For the text-containing cell, return its midpoint in [X, Y] coordinate format. 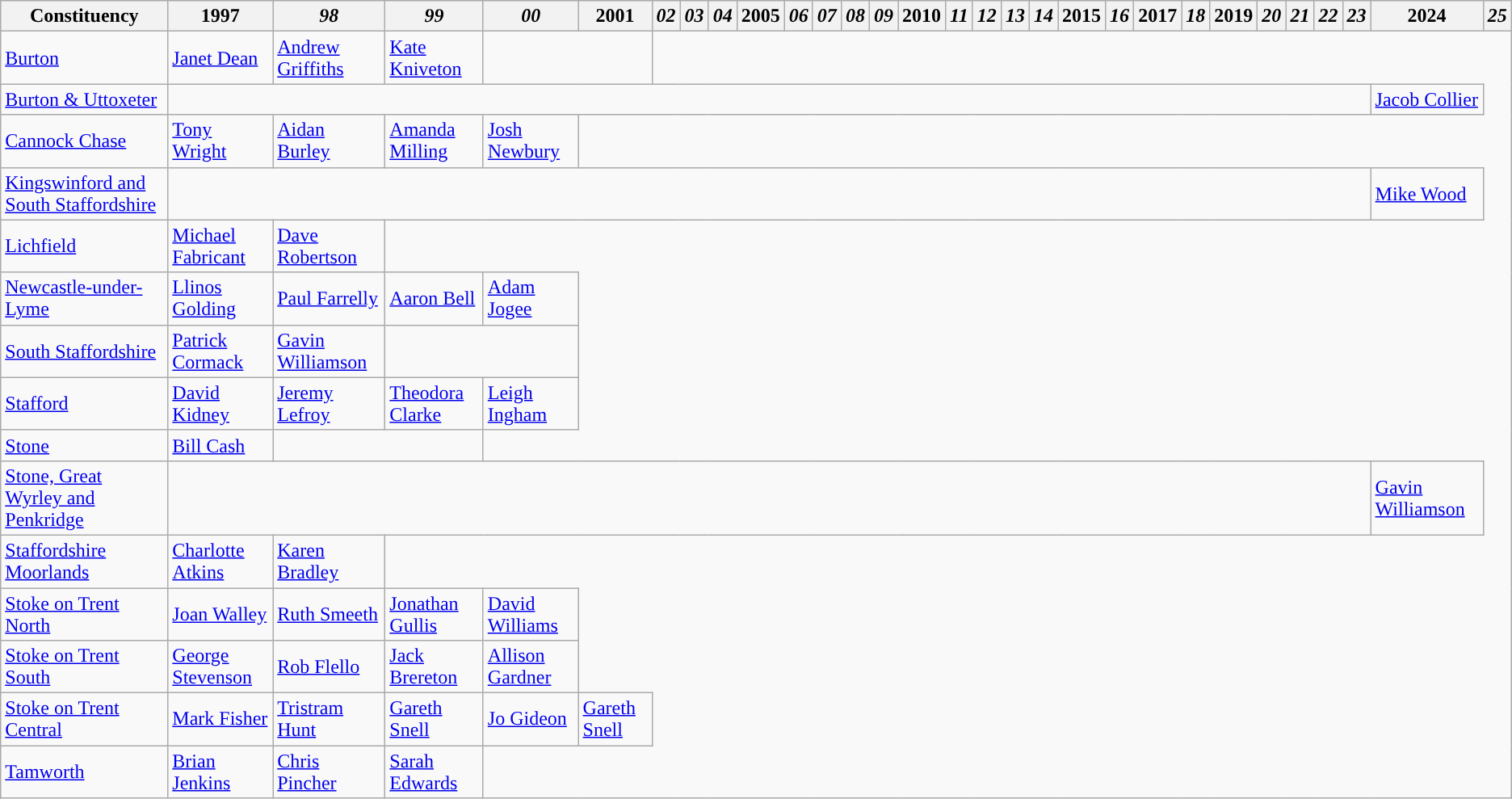
2005 [761, 16]
22 [1328, 16]
2001 [615, 16]
Chris Pincher [330, 772]
25 [1497, 16]
2017 [1158, 16]
Aidan Burley [330, 141]
04 [722, 16]
03 [695, 16]
Burton [84, 58]
Paul Farrelly [330, 299]
Tamworth [84, 772]
Kate Kniveton [435, 58]
Stone [84, 445]
18 [1195, 16]
Joan Walley [220, 614]
Leigh Ingham [531, 404]
Stoke on Trent North [84, 614]
Cannock Chase [84, 141]
16 [1119, 16]
Allison Gardner [531, 667]
Mark Fisher [220, 719]
Ruth Smeeth [330, 614]
Brian Jenkins [220, 772]
Rob Flello [330, 667]
06 [798, 16]
Janet Dean [220, 58]
2024 [1426, 16]
Amanda Milling [435, 141]
Jo Gideon [531, 719]
Theodora Clarke [435, 404]
07 [827, 16]
Charlotte Atkins [220, 561]
Mike Wood [1426, 194]
02 [666, 16]
Jeremy Lefroy [330, 404]
12 [987, 16]
2015 [1082, 16]
20 [1271, 16]
Aaron Bell [435, 299]
21 [1300, 16]
2019 [1234, 16]
Adam Jogee [531, 299]
Sarah Edwards [435, 772]
Jacob Collier [1426, 99]
Tristram Hunt [330, 719]
David Williams [531, 614]
Stone, Great Wyrley and Penkridge [84, 498]
Josh Newbury [531, 141]
Michael Fabricant [220, 246]
98 [330, 16]
2010 [922, 16]
Llinos Golding [220, 299]
Kingswinford and South Staffordshire [84, 194]
Constituency [84, 16]
23 [1357, 16]
David Kidney [220, 404]
Karen Bradley [330, 561]
99 [435, 16]
Bill Cash [220, 445]
George Stevenson [220, 667]
1997 [220, 16]
08 [855, 16]
Andrew Griffiths [330, 58]
13 [1014, 16]
Dave Robertson [330, 246]
Burton & Uttoxeter [84, 99]
09 [884, 16]
Patrick Cormack [220, 351]
Stafford [84, 404]
Jonathan Gullis [435, 614]
11 [960, 16]
Newcastle-under-Lyme [84, 299]
Lichfield [84, 246]
00 [531, 16]
14 [1044, 16]
Jack Brereton [435, 667]
Tony Wright [220, 141]
South Staffordshire [84, 351]
Staffordshire Moorlands [84, 561]
Stoke on Trent South [84, 667]
Stoke on Trent Central [84, 719]
